From the cell containing the given text, extract its center point as [x, y] coordinate. 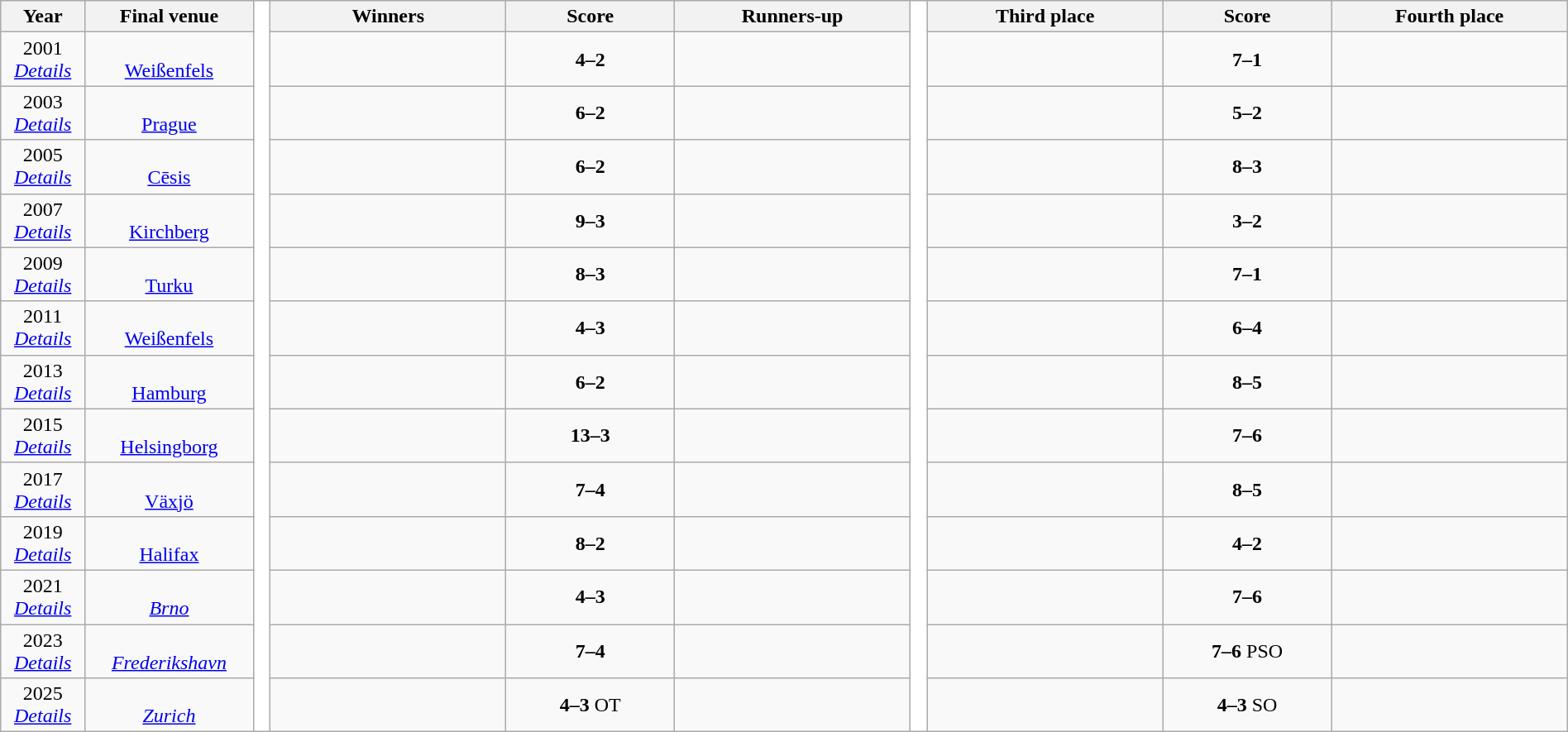
Helsingborg [170, 435]
2011 Details [43, 328]
Zurich [170, 705]
2003 Details [43, 112]
Frederikshavn [170, 650]
2005 Details [43, 167]
2001 Details [43, 60]
2019 Details [43, 543]
Prague [170, 112]
Cēsis [170, 167]
2009 Details [43, 275]
Hamburg [170, 382]
2017 Details [43, 490]
Year [43, 17]
9–3 [590, 220]
7–6 PSO [1247, 650]
3–2 [1247, 220]
Third place [1045, 17]
Turku [170, 275]
Växjö [170, 490]
2023 Details [43, 650]
Final venue [170, 17]
2021 Details [43, 597]
Winners [389, 17]
5–2 [1247, 112]
8–2 [590, 543]
Brno [170, 597]
2025 Details [43, 705]
4–3 SO [1247, 705]
2007 Details [43, 220]
13–3 [590, 435]
2013 Details [43, 382]
Kirchberg [170, 220]
Fourth place [1449, 17]
6–4 [1247, 328]
4–3 OT [590, 705]
Runners-up [792, 17]
Halifax [170, 543]
2015 Details [43, 435]
